Find where the given text appears and provide that cell's center as [X, Y] coordinate. 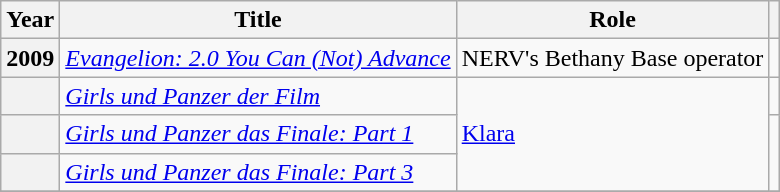
Girls und Panzer das Finale: Part 1 [258, 134]
NERV's Bethany Base operator [612, 58]
Role [612, 20]
Title [258, 20]
Girls und Panzer der Film [258, 96]
Klara [612, 134]
Girls und Panzer das Finale: Part 3 [258, 172]
Year [30, 20]
2009 [30, 58]
Evangelion: 2.0 You Can (Not) Advance [258, 58]
